Capture the cell that displays the provided text and extract its [X, Y] central coordinate. 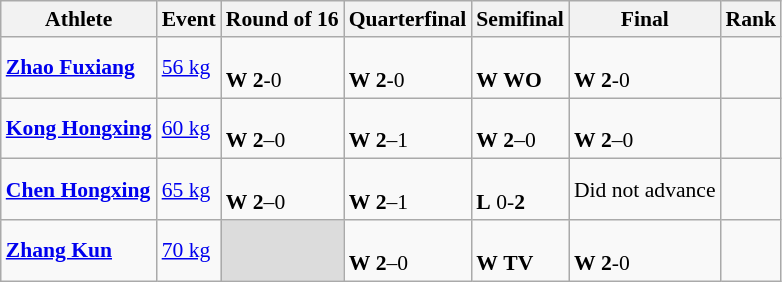
Did not advance [645, 190]
60 kg [189, 128]
Rank [752, 19]
Athlete [79, 19]
Final [645, 19]
L 0-2 [520, 190]
Chen Hongxing [79, 190]
Zhang Kun [79, 250]
Round of 16 [282, 19]
65 kg [189, 190]
70 kg [189, 250]
56 kg [189, 68]
Quarterfinal [408, 19]
W TV [520, 250]
Event [189, 19]
W WO [520, 68]
Zhao Fuxiang [79, 68]
Kong Hongxing [79, 128]
Semifinal [520, 19]
